Pinpoint the cell where the given text exists, returning its [X, Y] midpoint coordinate. 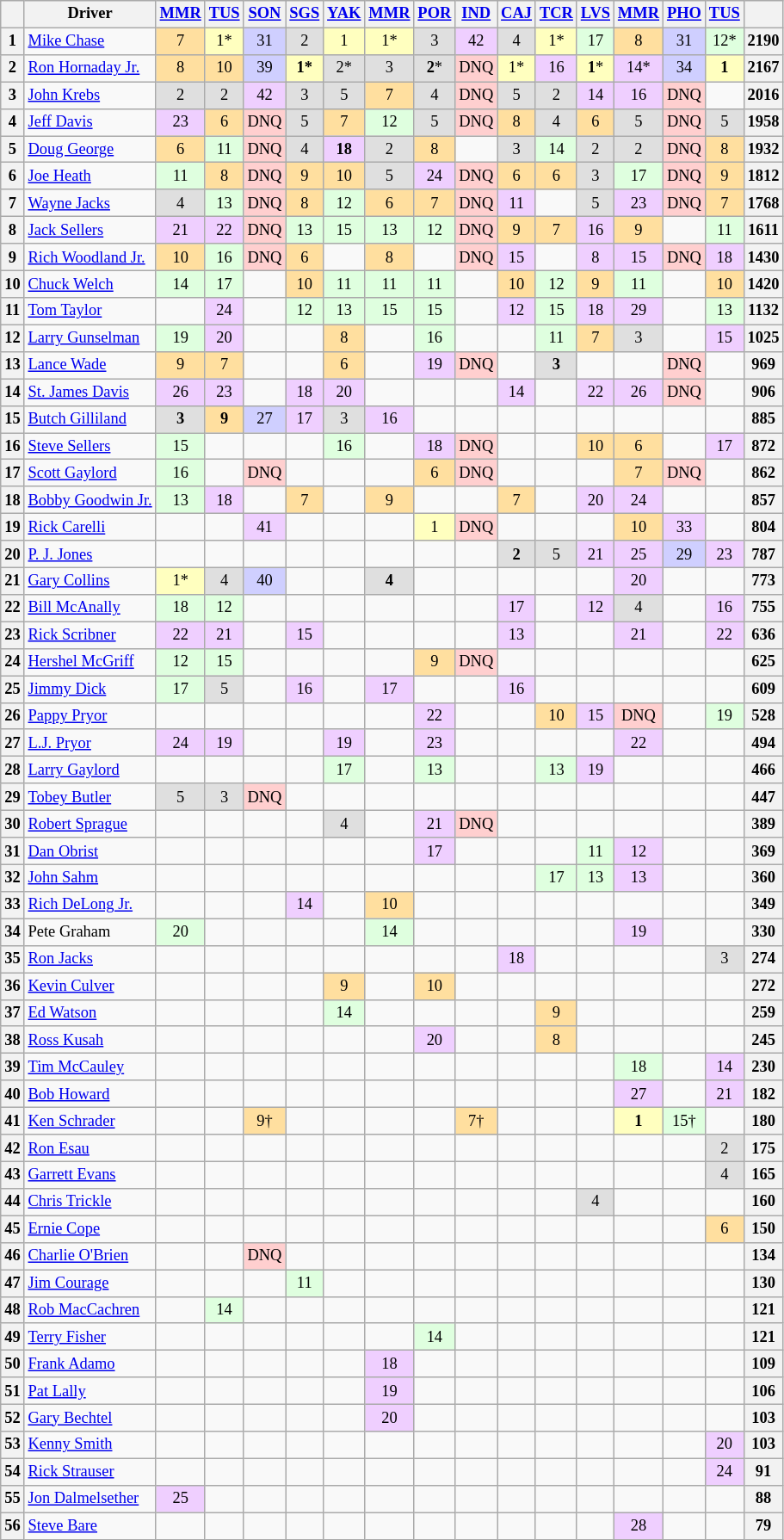
Ron Esau [90, 1148]
130 [763, 1283]
787 [763, 554]
109 [763, 1364]
106 [763, 1391]
Rob MacCachren [90, 1310]
175 [763, 1148]
Doug George [90, 150]
369 [763, 850]
Ken Schrader [90, 1121]
Butch Gilliland [90, 418]
160 [763, 1202]
885 [763, 418]
79 [763, 1525]
857 [763, 501]
Jon Dalmelsether [90, 1500]
Terry Fisher [90, 1338]
46 [12, 1257]
Scott Gaylord [90, 473]
Bobby Goodwin Jr. [90, 501]
Driver [90, 14]
SON [265, 14]
IND [477, 14]
Jim Courage [90, 1283]
Larry Gunselman [90, 337]
1768 [763, 203]
Chuck Welch [90, 284]
St. James Davis [90, 393]
Ernie Cope [90, 1229]
Charlie O'Brien [90, 1257]
12* [725, 41]
88 [763, 1500]
906 [763, 393]
360 [763, 878]
625 [763, 663]
1430 [763, 257]
9† [265, 1121]
Lance Wade [90, 365]
YAK [344, 14]
Steve Bare [90, 1525]
182 [763, 1093]
Mike Chase [90, 41]
Tom Taylor [90, 312]
LVS [596, 14]
Chris Trickle [90, 1202]
54 [12, 1472]
872 [763, 446]
Joe Heath [90, 176]
Gary Collins [90, 582]
755 [763, 608]
636 [763, 635]
Hershel McGriff [90, 663]
528 [763, 716]
1958 [763, 122]
1420 [763, 284]
Rick Carelli [90, 527]
36 [12, 986]
Garrett Evans [90, 1176]
Ron Hornaday Jr. [90, 69]
862 [763, 473]
Ed Watson [90, 1012]
Ross Kusah [90, 1040]
Jimmy Dick [90, 689]
134 [763, 1257]
Dan Obrist [90, 850]
969 [763, 365]
32 [12, 878]
John Sahm [90, 878]
Kevin Culver [90, 986]
52 [12, 1419]
47 [12, 1283]
389 [763, 825]
15† [685, 1121]
150 [763, 1229]
50 [12, 1364]
POR [435, 14]
48 [12, 1310]
Tobey Butler [90, 797]
180 [763, 1121]
56 [12, 1525]
38 [12, 1040]
PHO [685, 14]
45 [12, 1229]
Rick Scribner [90, 635]
2190 [763, 41]
259 [763, 1012]
Pappy Pryor [90, 716]
37 [12, 1012]
35 [12, 959]
L.J. Pryor [90, 744]
7† [477, 1121]
2016 [763, 95]
51 [12, 1391]
Gary Bechtel [90, 1419]
245 [763, 1040]
49 [12, 1338]
447 [763, 797]
TCR [556, 14]
Frank Adamo [90, 1364]
2167 [763, 69]
466 [763, 770]
Jack Sellers [90, 231]
165 [763, 1176]
230 [763, 1067]
91 [763, 1472]
Pete Graham [90, 931]
Rich DeLong Jr. [90, 906]
Ron Jacks [90, 959]
1812 [763, 176]
804 [763, 527]
Jeff Davis [90, 122]
Pat Lally [90, 1391]
1132 [763, 312]
Steve Sellers [90, 446]
SGS [305, 14]
Wayne Jacks [90, 203]
53 [12, 1444]
609 [763, 689]
43 [12, 1176]
30 [12, 825]
773 [763, 582]
14* [639, 69]
274 [763, 959]
1932 [763, 150]
Kenny Smith [90, 1444]
55 [12, 1500]
1611 [763, 231]
1025 [763, 337]
330 [763, 931]
Rick Strauser [90, 1472]
P. J. Jones [90, 554]
494 [763, 744]
Robert Sprague [90, 825]
Tim McCauley [90, 1067]
349 [763, 906]
Bob Howard [90, 1093]
John Krebs [90, 95]
272 [763, 986]
44 [12, 1202]
Larry Gaylord [90, 770]
Rich Woodland Jr. [90, 257]
CAJ [516, 14]
Bill McAnally [90, 608]
